Determine the (x, y) coordinate at the center of the cell enclosing the given text.  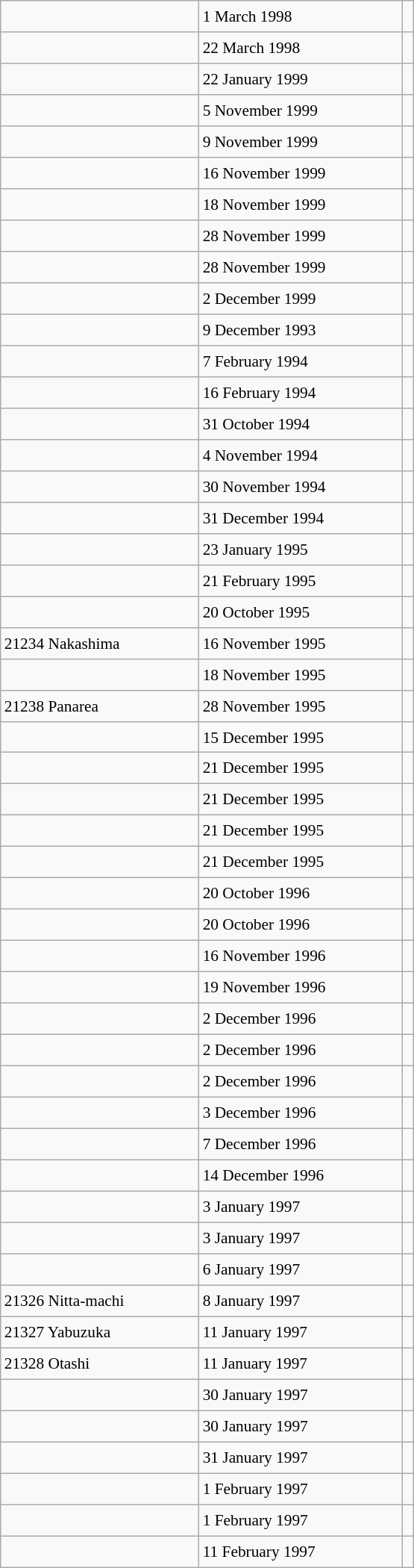
6 January 1997 (301, 1269)
21234 Nakashima (100, 643)
2 December 1999 (301, 299)
21238 Panarea (100, 706)
14 December 1996 (301, 1175)
9 November 1999 (301, 142)
28 November 1995 (301, 706)
9 December 1993 (301, 330)
22 March 1998 (301, 48)
18 November 1999 (301, 205)
20 October 1995 (301, 612)
7 December 1996 (301, 1144)
31 October 1994 (301, 423)
21 February 1995 (301, 580)
21327 Yabuzuka (100, 1332)
19 November 1996 (301, 988)
16 February 1994 (301, 393)
22 January 1999 (301, 79)
7 February 1994 (301, 361)
21328 Otashi (100, 1363)
18 November 1995 (301, 674)
31 January 1997 (301, 1457)
16 November 1995 (301, 643)
8 January 1997 (301, 1301)
16 November 1999 (301, 173)
1 March 1998 (301, 16)
21326 Nitta-machi (100, 1301)
5 November 1999 (301, 111)
11 February 1997 (301, 1552)
23 January 1995 (301, 549)
16 November 1996 (301, 956)
31 December 1994 (301, 517)
30 November 1994 (301, 486)
4 November 1994 (301, 455)
3 December 1996 (301, 1113)
15 December 1995 (301, 737)
